Locate the cell with the specified text and output its [X, Y] center coordinate. 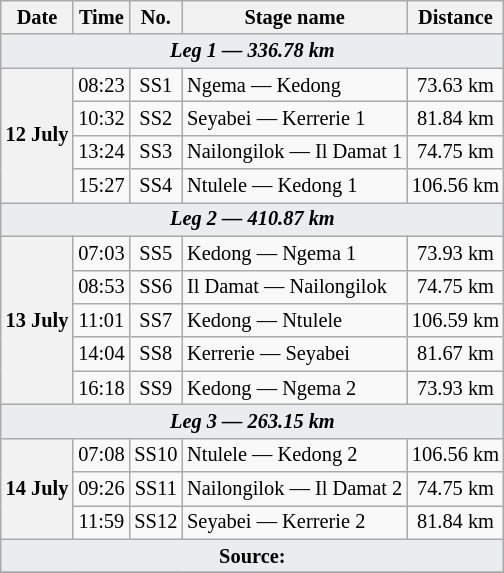
Leg 1 — 336.78 km [252, 51]
SS2 [156, 118]
07:03 [101, 253]
Il Damat — Nailongilok [294, 287]
13:24 [101, 152]
13 July [38, 320]
Stage name [294, 17]
Kedong — Ngema 2 [294, 388]
SS5 [156, 253]
08:23 [101, 85]
SS4 [156, 186]
11:59 [101, 522]
Date [38, 17]
Ntulele — Kedong 1 [294, 186]
14 July [38, 488]
SS8 [156, 354]
Nailongilok — Il Damat 2 [294, 489]
SS9 [156, 388]
73.63 km [456, 85]
Kedong — Ntulele [294, 320]
Leg 3 — 263.15 km [252, 421]
09:26 [101, 489]
106.59 km [456, 320]
11:01 [101, 320]
SS12 [156, 522]
Time [101, 17]
10:32 [101, 118]
No. [156, 17]
Ntulele — Kedong 2 [294, 455]
SS1 [156, 85]
SS11 [156, 489]
Leg 2 — 410.87 km [252, 219]
Nailongilok — Il Damat 1 [294, 152]
15:27 [101, 186]
SS7 [156, 320]
Seyabei — Kerrerie 2 [294, 522]
07:08 [101, 455]
Ngema — Kedong [294, 85]
08:53 [101, 287]
SS10 [156, 455]
16:18 [101, 388]
Seyabei — Kerrerie 1 [294, 118]
14:04 [101, 354]
Kerrerie — Seyabei [294, 354]
SS3 [156, 152]
12 July [38, 136]
81.67 km [456, 354]
Source: [252, 556]
SS6 [156, 287]
Kedong — Ngema 1 [294, 253]
Distance [456, 17]
